Detect which cell encompasses the target text, then output its (x, y) center coordinate. 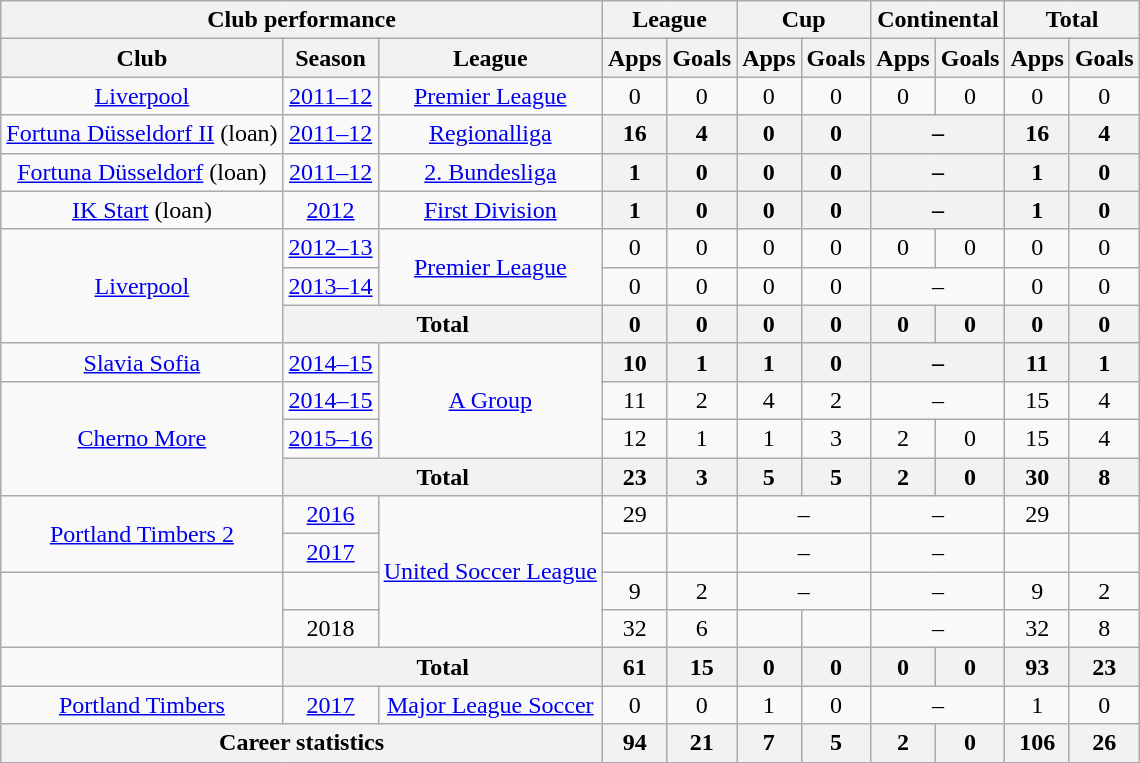
2. Bundesliga (490, 172)
30 (1037, 477)
61 (634, 667)
12 (634, 438)
2016 (330, 515)
Portland Timbers (142, 705)
2012 (330, 210)
Cup (804, 20)
7 (769, 743)
First Division (490, 210)
26 (1104, 743)
Season (330, 58)
2012–13 (330, 248)
Continental (938, 20)
Major League Soccer (490, 705)
2018 (330, 629)
Regionalliga (490, 134)
United Soccer League (490, 572)
IK Start (loan) (142, 210)
93 (1037, 667)
2015–16 (330, 438)
106 (1037, 743)
Cherno More (142, 438)
Fortuna Düsseldorf (loan) (142, 172)
A Group (490, 400)
2013–14 (330, 286)
21 (702, 743)
94 (634, 743)
Portland Timbers 2 (142, 534)
Fortuna Düsseldorf II (loan) (142, 134)
Club performance (302, 20)
Club (142, 58)
Career statistics (302, 743)
6 (702, 629)
Slavia Sofia (142, 362)
10 (634, 362)
